Detect which cell encompasses the target text, then output its [X, Y] center coordinate. 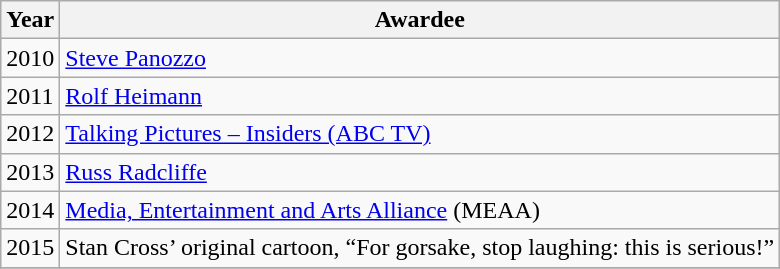
Year [30, 20]
2015 [30, 248]
2013 [30, 172]
2011 [30, 96]
Rolf Heimann [420, 96]
Stan Cross’ original cartoon, “For gorsake, stop laughing: this is serious!” [420, 248]
2014 [30, 210]
Steve Panozzo [420, 58]
Media, Entertainment and Arts Alliance (MEAA) [420, 210]
Awardee [420, 20]
2012 [30, 134]
Talking Pictures – Insiders (ABC TV) [420, 134]
2010 [30, 58]
Russ Radcliffe [420, 172]
